Locate the cell with the specified text and output its (X, Y) center coordinate. 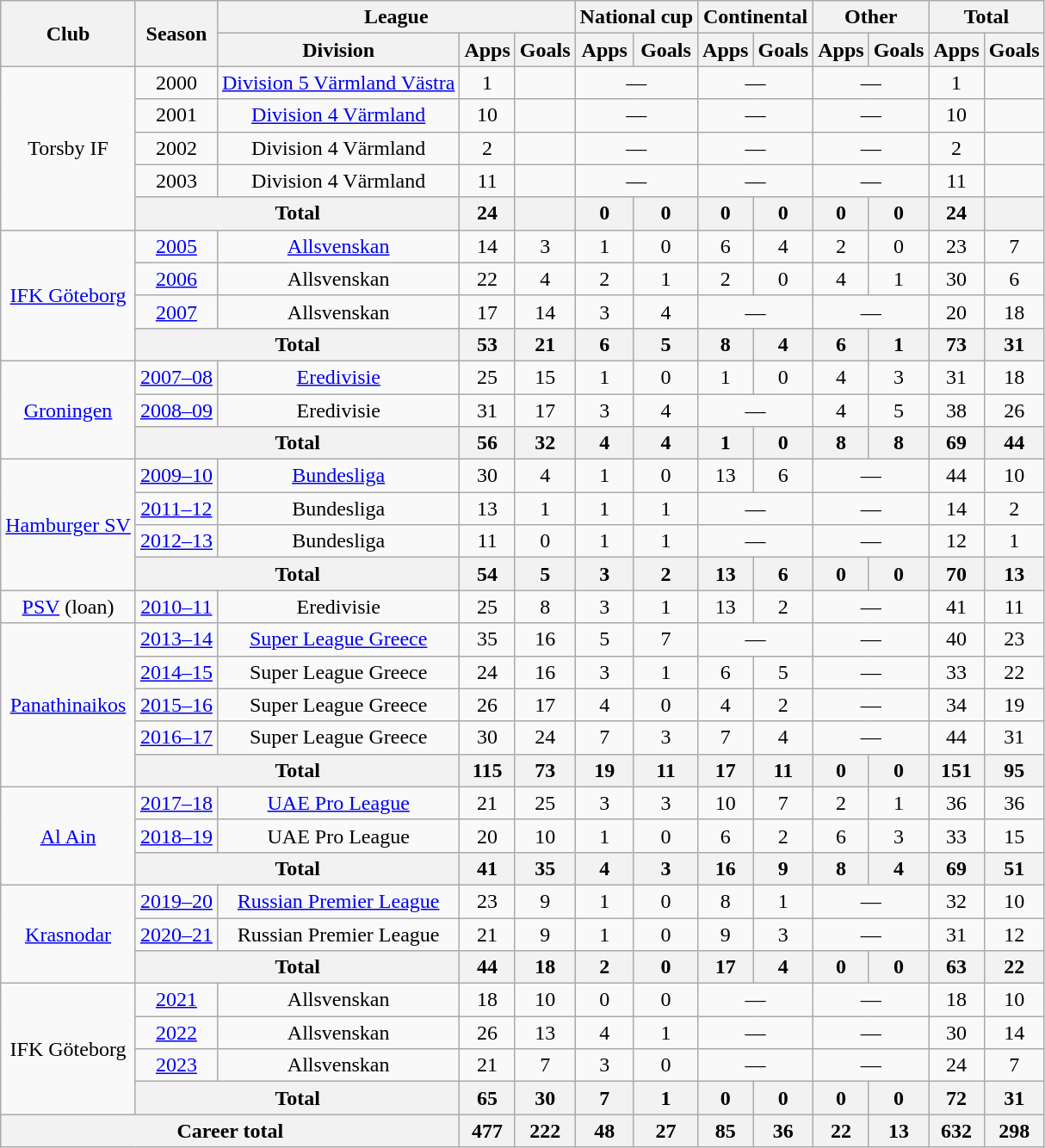
72 (956, 1098)
Division 5 Värmland Västra (337, 83)
League (396, 17)
48 (604, 1131)
Season (176, 34)
Torsby IF (69, 148)
70 (956, 574)
2020–21 (176, 934)
2001 (176, 115)
Continental (756, 17)
40 (956, 639)
2016–17 (176, 738)
Division (337, 50)
2019–20 (176, 901)
2007 (176, 312)
Club (69, 34)
2010–11 (176, 607)
2013–14 (176, 639)
2023 (176, 1065)
27 (665, 1131)
151 (956, 770)
85 (726, 1131)
2009–10 (176, 476)
Krasnodar (69, 934)
2022 (176, 1033)
2006 (176, 279)
2017–18 (176, 803)
Al Ain (69, 836)
2007–08 (176, 377)
PSV (loan) (69, 607)
56 (487, 443)
53 (487, 344)
95 (1014, 770)
63 (956, 967)
2014–15 (176, 672)
477 (487, 1131)
632 (956, 1131)
298 (1014, 1131)
51 (1014, 868)
Groningen (69, 410)
222 (545, 1131)
115 (487, 770)
65 (487, 1098)
54 (487, 574)
2015–16 (176, 705)
2021 (176, 1000)
2011–12 (176, 509)
Career total (231, 1131)
Hamburger SV (69, 525)
2000 (176, 83)
2012–13 (176, 541)
2018–19 (176, 836)
2003 (176, 181)
2005 (176, 246)
Other (871, 17)
38 (956, 410)
Panathinaikos (69, 705)
2008–09 (176, 410)
National cup (636, 17)
2002 (176, 148)
34 (956, 705)
